Identify which cell holds the provided text, then report its [X, Y] central coordinate. 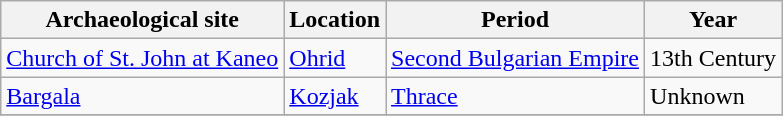
Bargala [142, 96]
Period [516, 20]
Archaeological site [142, 20]
Location [335, 20]
Ohrid [335, 58]
Kozjak [335, 96]
Unknown [714, 96]
Church of St. John at Kaneo [142, 58]
Year [714, 20]
13th Century [714, 58]
Thrace [516, 96]
Second Bulgarian Empire [516, 58]
